Return the (x, y) coordinate for the center point of the cell that contains the specified text.  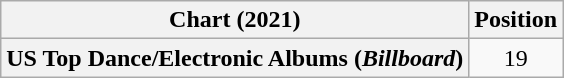
Position (516, 20)
19 (516, 58)
Chart (2021) (235, 20)
US Top Dance/Electronic Albums (Billboard) (235, 58)
